Pinpoint the cell where the given text exists, returning its (x, y) midpoint coordinate. 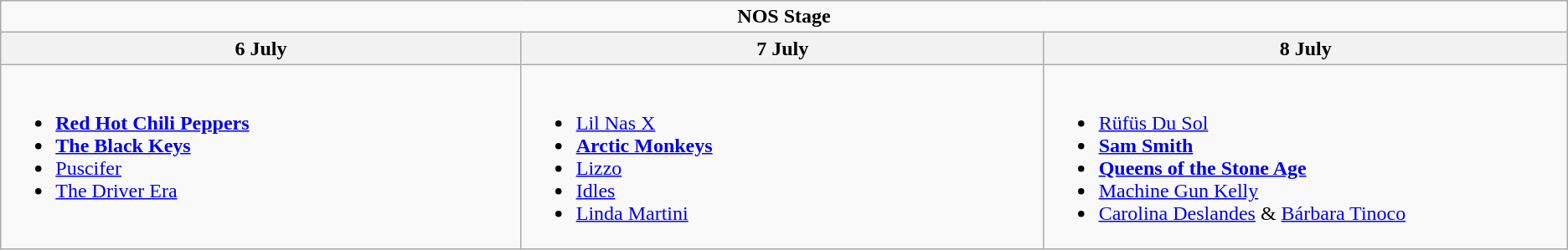
6 July (261, 48)
Red Hot Chili PeppersThe Black KeysPusciferThe Driver Era (261, 157)
7 July (782, 48)
Lil Nas XArctic MonkeysLizzoIdlesLinda Martini (782, 157)
Rüfüs Du SolSam SmithQueens of the Stone AgeMachine Gun KellyCarolina Deslandes & Bárbara Tinoco (1305, 157)
NOS Stage (784, 17)
8 July (1305, 48)
